From the cell containing the given text, extract its center point as (x, y) coordinate. 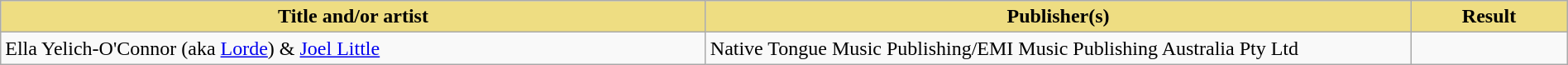
Native Tongue Music Publishing/EMI Music Publishing Australia Pty Ltd (1059, 48)
Ella Yelich-O'Connor (aka Lorde) & Joel Little (354, 48)
Publisher(s) (1059, 17)
Title and/or artist (354, 17)
Result (1489, 17)
